Identify which cell holds the provided text, then report its (X, Y) central coordinate. 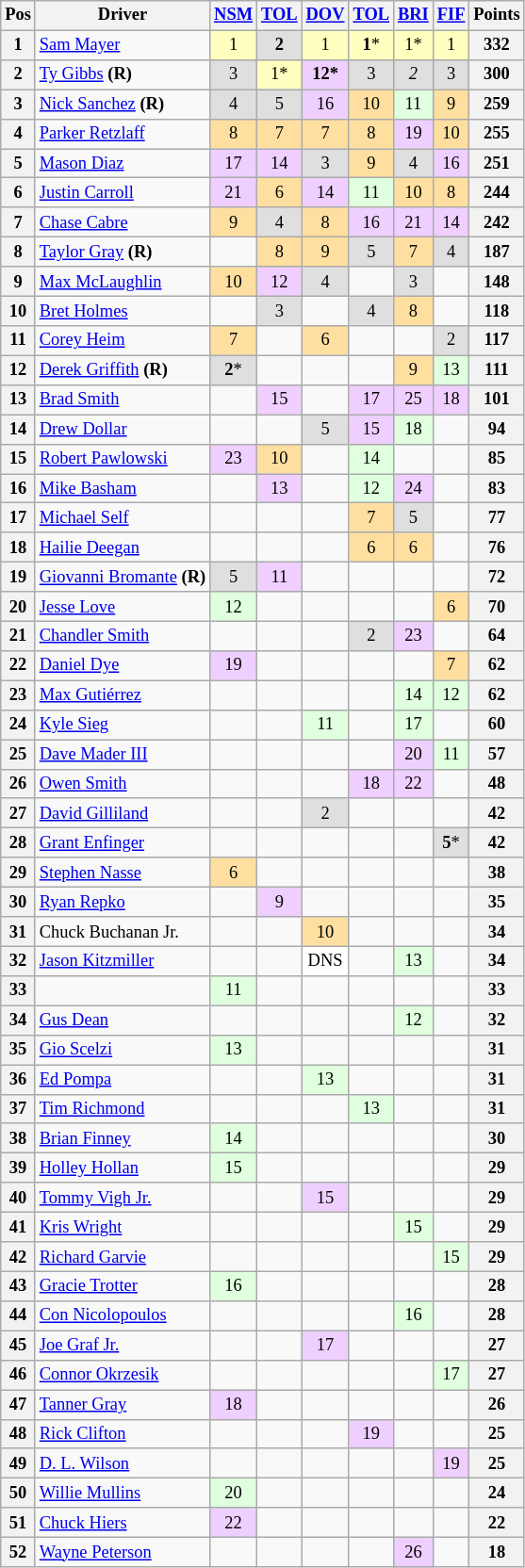
Jason Kitzmiller (123, 961)
255 (497, 134)
52 (19, 1553)
117 (497, 341)
39 (19, 1168)
64 (497, 637)
5* (451, 842)
Grant Enfinger (123, 842)
111 (497, 369)
44 (19, 1315)
77 (497, 518)
Drew Dollar (123, 430)
Pos (19, 15)
46 (19, 1376)
Rick Clifton (123, 1434)
Kyle Sieg (123, 726)
187 (497, 253)
Ryan Repko (123, 903)
Tim Richmond (123, 1108)
Bret Holmes (123, 311)
Dave Mader III (123, 754)
Ty Gibbs (R) (123, 75)
Brian Finney (123, 1138)
Hailie Deegan (123, 548)
Ed Pompa (123, 1080)
Corey Heim (123, 341)
Brad Smith (123, 400)
Owen Smith (123, 784)
Stephen Nasse (123, 873)
DOV (325, 15)
101 (497, 400)
BRI (414, 15)
Max Gutiérrez (123, 695)
Chandler Smith (123, 637)
83 (497, 488)
Jesse Love (123, 607)
Justin Carroll (123, 192)
70 (497, 607)
Gracie Trotter (123, 1287)
50 (19, 1493)
251 (497, 164)
37 (19, 1108)
47 (19, 1404)
76 (497, 548)
Michael Self (123, 518)
Con Nicolopoulos (123, 1315)
40 (19, 1197)
41 (19, 1227)
FIF (451, 15)
Tommy Vigh Jr. (123, 1197)
43 (19, 1287)
Chuck Hiers (123, 1523)
Daniel Dye (123, 665)
244 (497, 192)
51 (19, 1523)
Gus Dean (123, 1020)
Connor Okrzesik (123, 1376)
45 (19, 1346)
Robert Pawlowski (123, 458)
Sam Mayer (123, 45)
David Gilliland (123, 814)
242 (497, 222)
148 (497, 281)
Giovanni Bromante (R) (123, 577)
259 (497, 104)
Chuck Buchanan Jr. (123, 931)
72 (497, 577)
12* (325, 75)
Taylor Gray (R) (123, 253)
Parker Retzlaff (123, 134)
85 (497, 458)
Wayne Peterson (123, 1553)
D. L. Wilson (123, 1464)
94 (497, 430)
49 (19, 1464)
Chase Cabre (123, 222)
118 (497, 311)
Tanner Gray (123, 1404)
332 (497, 45)
Max McLaughlin (123, 281)
36 (19, 1080)
Joe Graf Jr. (123, 1346)
60 (497, 726)
Driver (123, 15)
Mike Basham (123, 488)
Nick Sanchez (R) (123, 104)
Holley Hollan (123, 1168)
Willie Mullins (123, 1493)
57 (497, 754)
Points (497, 15)
NSM (234, 15)
DNS (325, 961)
Mason Diaz (123, 164)
300 (497, 75)
Gio Scelzi (123, 1050)
2* (234, 369)
Derek Griffith (R) (123, 369)
Richard Garvie (123, 1257)
Kris Wright (123, 1227)
